From the cell containing the given text, extract its center point as (x, y) coordinate. 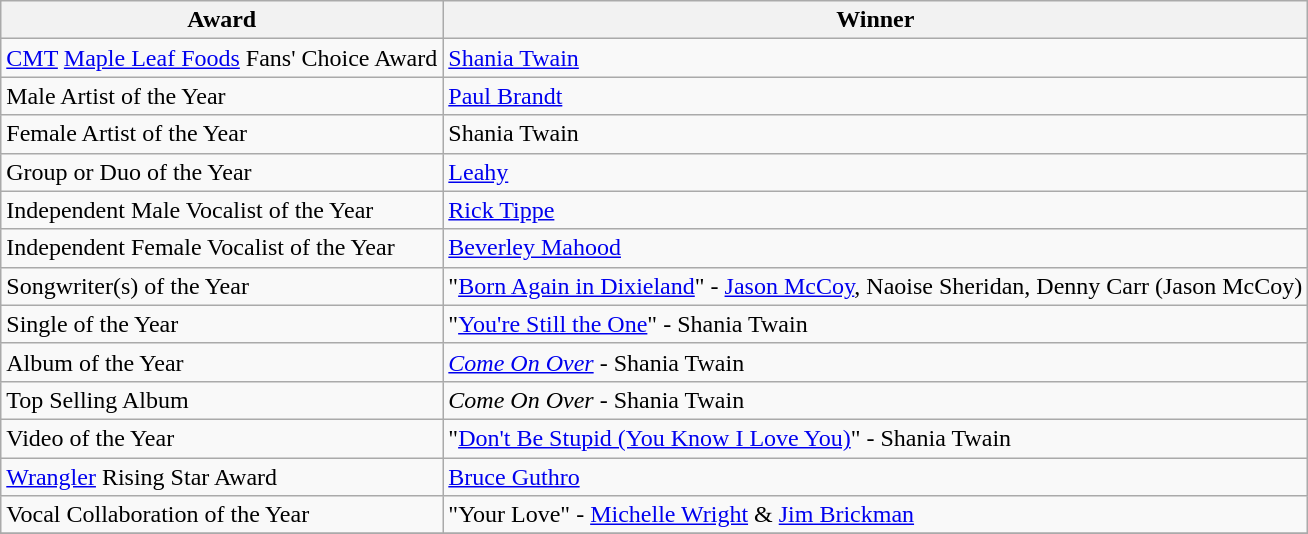
Winner (876, 20)
Vocal Collaboration of the Year (222, 515)
Leahy (876, 172)
Rick Tippe (876, 210)
Independent Female Vocalist of the Year (222, 248)
"Your Love" - Michelle Wright & Jim Brickman (876, 515)
Group or Duo of the Year (222, 172)
"Born Again in Dixieland" - Jason McCoy, Naoise Sheridan, Denny Carr (Jason McCoy) (876, 286)
Wrangler Rising Star Award (222, 477)
CMT Maple Leaf Foods Fans' Choice Award (222, 58)
Female Artist of the Year (222, 134)
Paul Brandt (876, 96)
"You're Still the One" - Shania Twain (876, 324)
Top Selling Album (222, 400)
Independent Male Vocalist of the Year (222, 210)
Video of the Year (222, 438)
Songwriter(s) of the Year (222, 286)
"Don't Be Stupid (You Know I Love You)" - Shania Twain (876, 438)
Album of the Year (222, 362)
Beverley Mahood (876, 248)
Bruce Guthro (876, 477)
Award (222, 20)
Male Artist of the Year (222, 96)
Single of the Year (222, 324)
